Return [X, Y] of the center of cell containing provided text 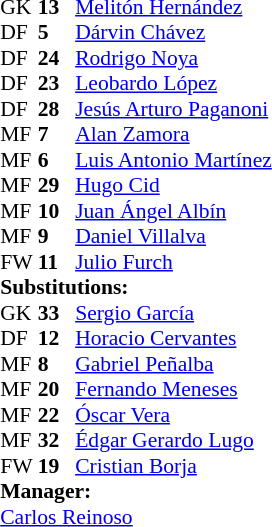
Julio Furch [174, 262]
Gabriel Peñalba [174, 364]
29 [57, 185]
Rodrigo Noya [174, 58]
Substitutions: [136, 287]
7 [57, 135]
Édgar Gerardo Lugo [174, 441]
Leobardo López [174, 83]
Hugo Cid [174, 185]
23 [57, 83]
Horacio Cervantes [174, 339]
32 [57, 441]
12 [57, 339]
6 [57, 160]
Fernando Meneses [174, 389]
28 [57, 109]
Jesús Arturo Paganoni [174, 109]
33 [57, 313]
Sergio García [174, 313]
5 [57, 33]
9 [57, 237]
20 [57, 389]
19 [57, 466]
GK [19, 313]
11 [57, 262]
Manager: [136, 491]
24 [57, 58]
Dárvin Chávez [174, 33]
Juan Ángel Albín [174, 211]
Cristian Borja [174, 466]
10 [57, 211]
Óscar Vera [174, 415]
Daniel Villalva [174, 237]
8 [57, 364]
Alan Zamora [174, 135]
Luis Antonio Martínez [174, 160]
22 [57, 415]
